Return the [X, Y] coordinate for the center point of the cell that contains the specified text.  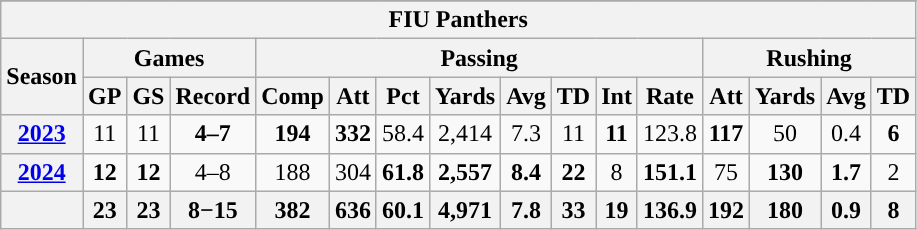
2,414 [466, 134]
75 [726, 172]
7.8 [526, 210]
332 [352, 134]
4–7 [213, 134]
130 [786, 172]
136.9 [670, 210]
180 [786, 210]
2023 [42, 134]
Rushing [808, 58]
636 [352, 210]
Record [213, 96]
0.4 [846, 134]
Comp [293, 96]
6 [893, 134]
2024 [42, 172]
1.7 [846, 172]
117 [726, 134]
Rate [670, 96]
4,971 [466, 210]
151.1 [670, 172]
19 [617, 210]
Games [168, 58]
33 [573, 210]
Int [617, 96]
58.4 [402, 134]
FIU Panthers [458, 20]
50 [786, 134]
2,557 [466, 172]
Pct [402, 96]
4–8 [213, 172]
Season [42, 77]
60.1 [402, 210]
Passing [480, 58]
GP [104, 96]
0.9 [846, 210]
123.8 [670, 134]
7.3 [526, 134]
2 [893, 172]
8−15 [213, 210]
GS [148, 96]
61.8 [402, 172]
194 [293, 134]
8.4 [526, 172]
304 [352, 172]
192 [726, 210]
188 [293, 172]
382 [293, 210]
22 [573, 172]
